Determine the [X, Y] coordinate at the center of the cell enclosing the given text.  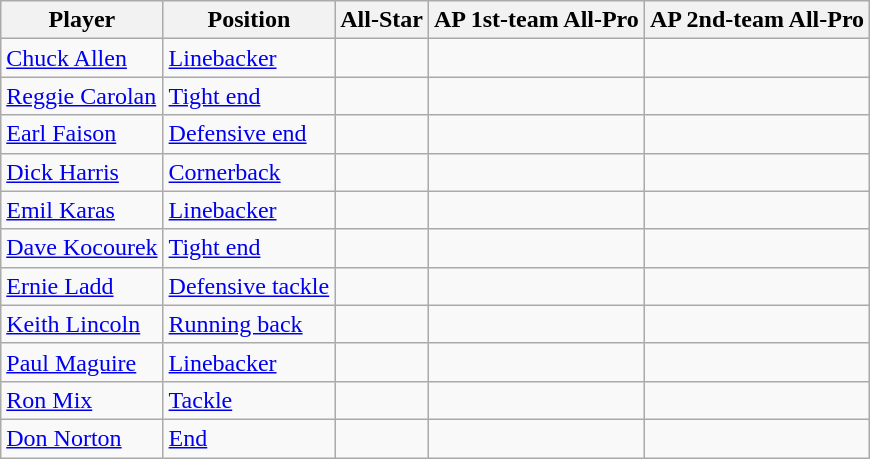
Ernie Ladd [82, 286]
Don Norton [82, 438]
Reggie Carolan [82, 96]
Ron Mix [82, 400]
Position [249, 20]
Cornerback [249, 172]
Running back [249, 324]
Defensive tackle [249, 286]
Player [82, 20]
Dave Kocourek [82, 248]
Defensive end [249, 134]
Emil Karas [82, 210]
Chuck Allen [82, 58]
Tackle [249, 400]
All-Star [382, 20]
End [249, 438]
Keith Lincoln [82, 324]
AP 1st-team All-Pro [536, 20]
Paul Maguire [82, 362]
Dick Harris [82, 172]
Earl Faison [82, 134]
AP 2nd-team All-Pro [756, 20]
